Provide the (x, y) coordinate of the cell's center where the given text is located.  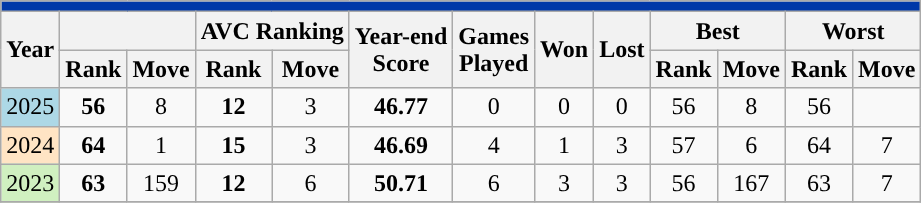
Year-end Score (401, 50)
2025 (30, 107)
159 (161, 183)
15 (233, 145)
Worst (852, 31)
46.69 (401, 145)
2023 (30, 183)
Best (718, 31)
2024 (30, 145)
GamesPlayed (494, 50)
57 (684, 145)
Year (30, 50)
AVC Ranking (272, 31)
4 (494, 145)
46.77 (401, 107)
50.71 (401, 183)
Won (564, 50)
Lost (622, 50)
167 (751, 183)
